Provide the (X, Y) coordinate of the cell's center where the given text is located.  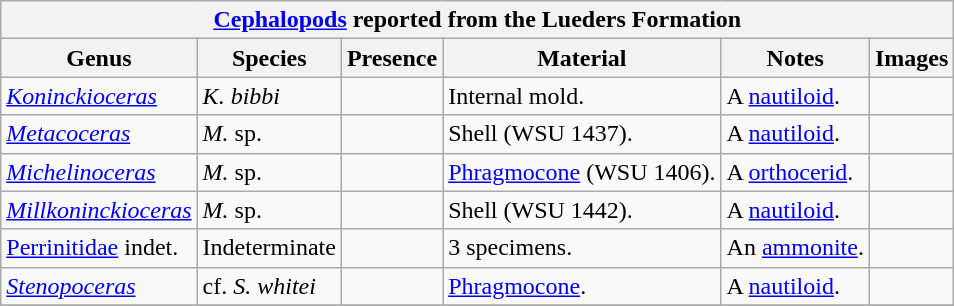
Indeterminate (269, 248)
Genus (99, 58)
Metacoceras (99, 134)
Species (269, 58)
K. bibbi (269, 96)
Michelinoceras (99, 172)
Phragmocone. (582, 286)
Shell (WSU 1437). (582, 134)
Perrinitidae indet. (99, 248)
An ammonite. (795, 248)
cf. S. whitei (269, 286)
Cephalopods reported from the Lueders Formation (478, 20)
Millkoninckioceras (99, 210)
Internal mold. (582, 96)
Presence (392, 58)
Material (582, 58)
Koninckioceras (99, 96)
3 specimens. (582, 248)
Stenopoceras (99, 286)
Shell (WSU 1442). (582, 210)
Notes (795, 58)
A orthocerid. (795, 172)
Images (911, 58)
Phragmocone (WSU 1406). (582, 172)
